Search for the cell housing the specified text and yield its (X, Y) center coordinate. 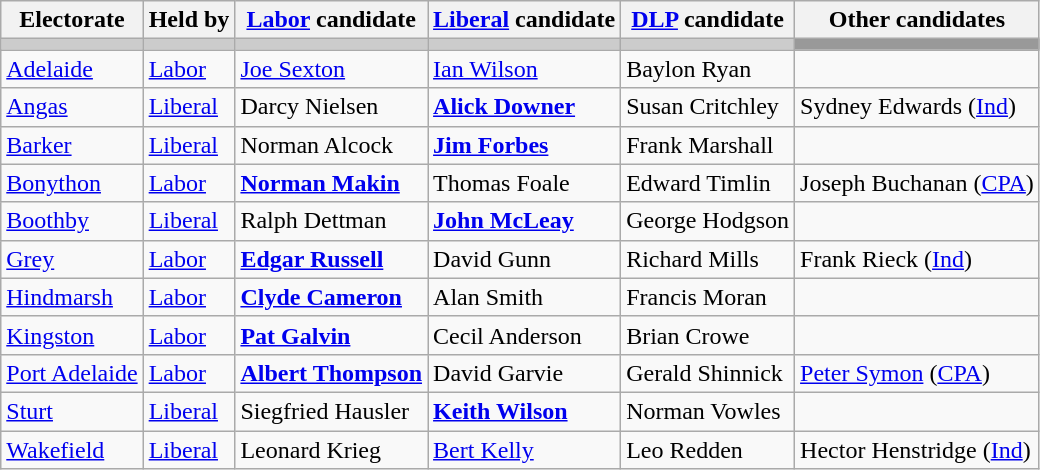
Liberal candidate (524, 20)
Peter Symon (CPA) (918, 373)
Gerald Shinnick (708, 373)
Barker (72, 145)
Francis Moran (708, 297)
Held by (189, 20)
Baylon Ryan (708, 69)
Ian Wilson (524, 69)
Siegfried Hausler (332, 411)
Labor candidate (332, 20)
George Hodgson (708, 221)
Frank Rieck (Ind) (918, 259)
Thomas Foale (524, 183)
Richard Mills (708, 259)
Keith Wilson (524, 411)
Bert Kelly (524, 449)
Leo Redden (708, 449)
Alick Downer (524, 107)
John McLeay (524, 221)
Ralph Dettman (332, 221)
Pat Galvin (332, 335)
Cecil Anderson (524, 335)
David Garvie (524, 373)
Norman Vowles (708, 411)
Alan Smith (524, 297)
Boothby (72, 221)
Electorate (72, 20)
Frank Marshall (708, 145)
Brian Crowe (708, 335)
Other candidates (918, 20)
Wakefield (72, 449)
Jim Forbes (524, 145)
Susan Critchley (708, 107)
Joseph Buchanan (CPA) (918, 183)
Bonython (72, 183)
Leonard Krieg (332, 449)
Albert Thompson (332, 373)
Kingston (72, 335)
Hector Henstridge (Ind) (918, 449)
Grey (72, 259)
Edgar Russell (332, 259)
Edward Timlin (708, 183)
Angas (72, 107)
Hindmarsh (72, 297)
Sturt (72, 411)
Sydney Edwards (Ind) (918, 107)
Darcy Nielsen (332, 107)
Clyde Cameron (332, 297)
Adelaide (72, 69)
Norman Makin (332, 183)
Joe Sexton (332, 69)
Norman Alcock (332, 145)
DLP candidate (708, 20)
David Gunn (524, 259)
Port Adelaide (72, 373)
